Return (X, Y) of the center of cell containing provided text 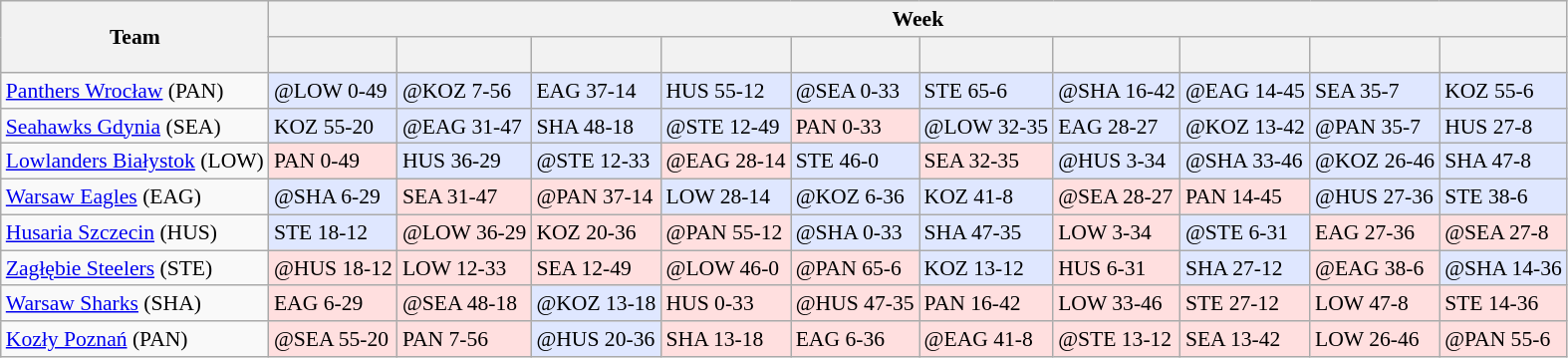
Warsaw Eagles (EAG) (135, 196)
SHA 47-8 (1503, 162)
@SEA 0-33 (855, 91)
PAN 7-56 (464, 339)
Warsaw Sharks (SHA) (135, 303)
Week (918, 19)
@KOZ 7-56 (464, 91)
EAG 28-27 (1117, 126)
Panthers Wrocław (PAN) (135, 91)
@LOW 0-49 (333, 91)
STE 46-0 (855, 162)
EAG 37-14 (596, 91)
LOW 26-46 (1375, 339)
@SHA 33-46 (1245, 162)
SEA 35-7 (1375, 91)
@KOZ 26-46 (1375, 162)
Seahawks Gdynia (SEA) (135, 126)
@HUS 3-34 (1117, 162)
@HUS 27-36 (1375, 196)
@STE 6-31 (1245, 232)
@SHA 6-29 (333, 196)
@STE 13-12 (1117, 339)
@SEA 55-20 (333, 339)
KOZ 55-20 (333, 126)
@SEA 48-18 (464, 303)
@SEA 27-8 (1503, 232)
@EAG 14-45 (1245, 91)
PAN 16-42 (986, 303)
Team (135, 36)
SEA 31-47 (464, 196)
@LOW 36-29 (464, 232)
EAG 6-29 (333, 303)
@HUS 18-12 (333, 268)
@PAN 65-6 (855, 268)
HUS 36-29 (464, 162)
STE 38-6 (1503, 196)
Husaria Szczecin (HUS) (135, 232)
SHA 27-12 (1245, 268)
SHA 48-18 (596, 126)
Zagłębie Steelers (STE) (135, 268)
LOW 12-33 (464, 268)
KOZ 41-8 (986, 196)
@KOZ 13-42 (1245, 126)
LOW 33-46 (1117, 303)
@PAN 55-12 (725, 232)
HUS 6-31 (1117, 268)
@EAG 31-47 (464, 126)
STE 27-12 (1245, 303)
Kozły Poznań (PAN) (135, 339)
STE 18-12 (333, 232)
@SHA 0-33 (855, 232)
Lowlanders Białystok (LOW) (135, 162)
LOW 28-14 (725, 196)
@EAG 41-8 (986, 339)
@EAG 28-14 (725, 162)
STE 65-6 (986, 91)
STE 14-36 (1503, 303)
@KOZ 13-18 (596, 303)
SHA 47-35 (986, 232)
@SHA 14-36 (1503, 268)
LOW 3-34 (1117, 232)
@PAN 37-14 (596, 196)
@KOZ 6-36 (855, 196)
KOZ 20-36 (596, 232)
KOZ 13-12 (986, 268)
SHA 13-18 (725, 339)
EAG 27-36 (1375, 232)
@LOW 46-0 (725, 268)
HUS 0-33 (725, 303)
PAN 14-45 (1245, 196)
@SEA 28-27 (1117, 196)
@STE 12-33 (596, 162)
HUS 27-8 (1503, 126)
HUS 55-12 (725, 91)
SEA 32-35 (986, 162)
@LOW 32-35 (986, 126)
SEA 12-49 (596, 268)
SEA 13-42 (1245, 339)
PAN 0-33 (855, 126)
@PAN 35-7 (1375, 126)
@SHA 16-42 (1117, 91)
@EAG 38-6 (1375, 268)
LOW 47-8 (1375, 303)
@HUS 47-35 (855, 303)
@STE 12-49 (725, 126)
EAG 6-36 (855, 339)
PAN 0-49 (333, 162)
@HUS 20-36 (596, 339)
KOZ 55-6 (1503, 91)
@PAN 55-6 (1503, 339)
